Determine the (X, Y) coordinate at the center of the cell enclosing the given text.  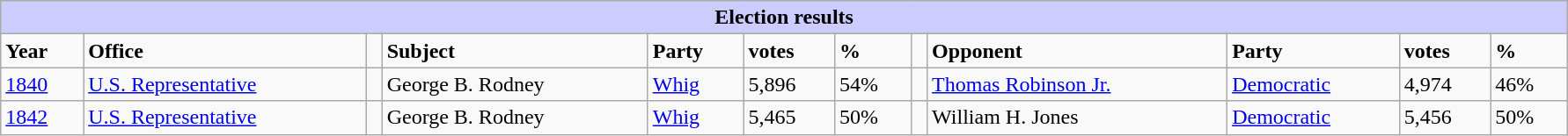
5,896 (788, 84)
46% (1529, 84)
William H. Jones (1077, 118)
Opponent (1077, 51)
Year (42, 51)
5,465 (788, 118)
Office (225, 51)
1840 (42, 84)
Thomas Robinson Jr. (1077, 84)
4,974 (1445, 84)
5,456 (1445, 118)
Subject (515, 51)
Election results (785, 18)
54% (873, 84)
1842 (42, 118)
